Scan for the cell matching the given text and deliver its [X, Y] coordinate at center. 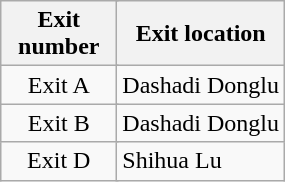
Exit B [59, 123]
Exit D [59, 161]
Exit number [59, 34]
Exit A [59, 85]
Shihua Lu [201, 161]
Exit location [201, 34]
